Return the (x, y) coordinate for the center point of the cell that contains the specified text.  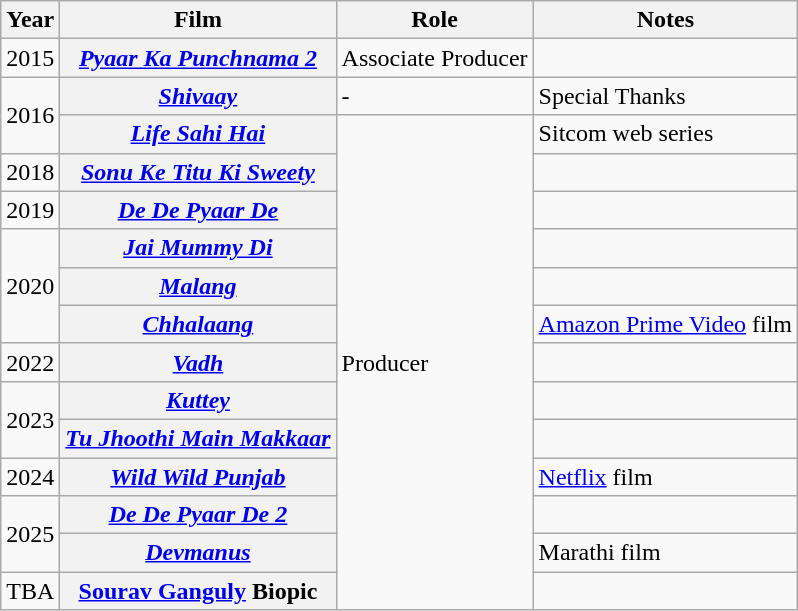
Sourav Ganguly Biopic (198, 591)
Shivaay (198, 96)
De De Pyaar De 2 (198, 515)
2019 (30, 210)
Associate Producer (434, 58)
Amazon Prime Video film (665, 324)
Devmanus (198, 553)
Vadh (198, 362)
2022 (30, 362)
2025 (30, 534)
Tu Jhoothi Main Makkaar (198, 438)
Producer (434, 362)
Life Sahi Hai (198, 134)
- (434, 96)
2018 (30, 172)
Notes (665, 20)
Role (434, 20)
2015 (30, 58)
Malang (198, 286)
2023 (30, 419)
Kuttey (198, 400)
Film (198, 20)
Marathi film (665, 553)
De De Pyaar De (198, 210)
2024 (30, 477)
Special Thanks (665, 96)
Year (30, 20)
Wild Wild Punjab (198, 477)
Sonu Ke Titu Ki Sweety (198, 172)
Jai Mummy Di (198, 248)
Pyaar Ka Punchnama 2 (198, 58)
Chhalaang (198, 324)
2020 (30, 286)
TBA (30, 591)
2016 (30, 115)
Sitcom web series (665, 134)
Netflix film (665, 477)
